For the text-containing cell, return its midpoint in (X, Y) coordinate format. 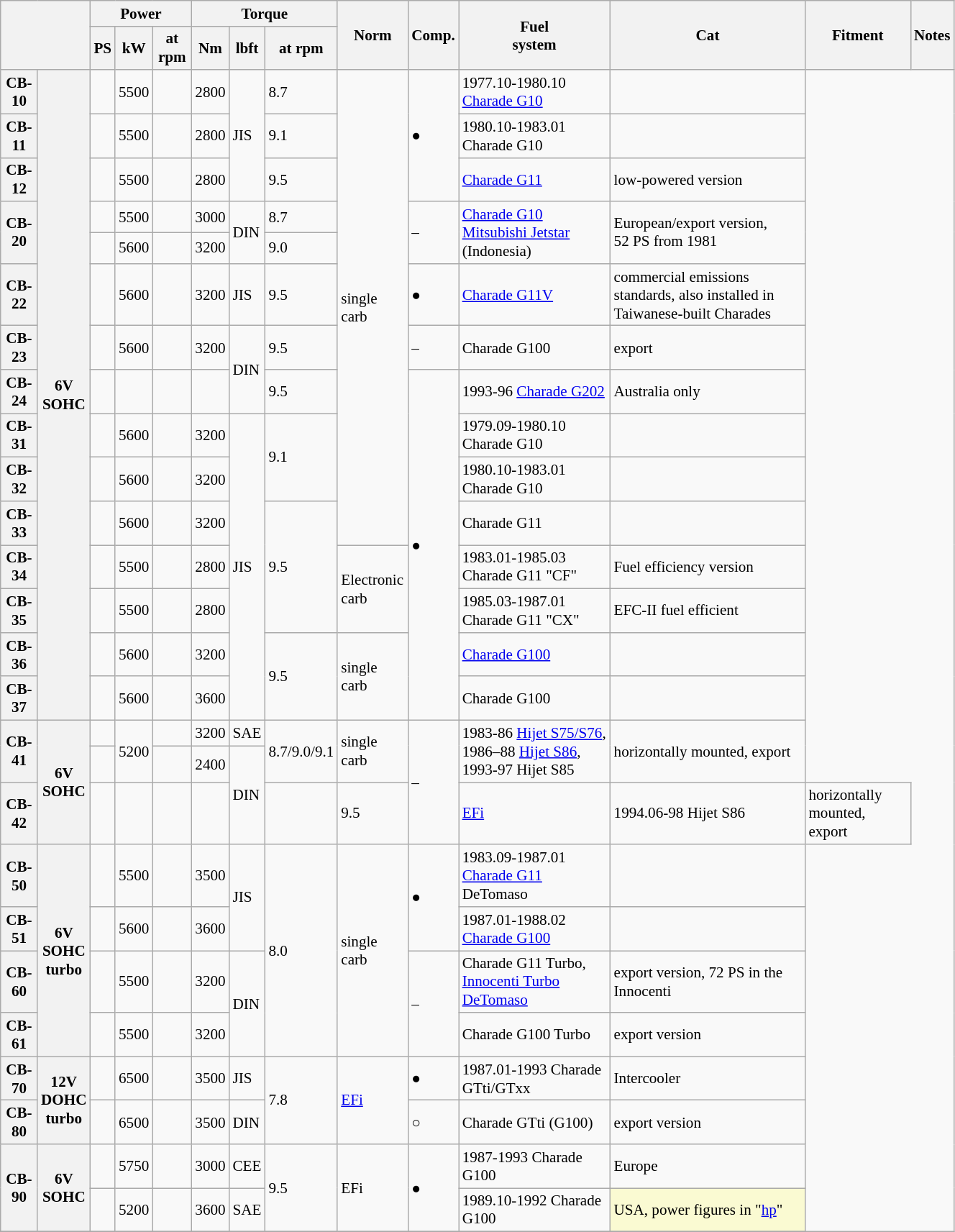
European/export version,52 PS from 1981 (708, 232)
1987.01-1993 Charade GTti/GTxx (535, 1079)
1987-1993 Charade G100 (535, 1167)
Fitment (857, 35)
Fuelsystem (535, 35)
12VDOHCturbo (63, 1100)
1993-96 Charade G202 (535, 391)
Electroniccarb (373, 589)
Australia only (708, 391)
8.0 (301, 951)
CB-11 (19, 135)
CB-37 (19, 698)
1983.09-1987.01 Charade G11 DeTomaso (535, 875)
Norm (373, 35)
lbft (247, 47)
CB-10 (19, 92)
CB-12 (19, 180)
Cat (708, 35)
1977.10-1980.10 Charade G10 (535, 92)
1979.09-1980.10 Charade G10 (535, 436)
1994.06-98 Hijet S86 (708, 813)
1987.01-1988.02 Charade G100 (535, 929)
Charade G11 Turbo, Innocenti Turbo DeTomaso (535, 982)
CB-31 (19, 436)
6VSOHCturbo (63, 951)
CB-61 (19, 1034)
CB-60 (19, 982)
1983-86 Hijet S75/S76, 1986–88 Hijet S86, 1993-97 Hijet S85 (535, 751)
USA, power figures in "hp" (708, 1210)
commercial emissions standards, also installed in Taiwanese-built Charades (708, 294)
low-powered version (708, 180)
Nm (210, 47)
5750 (134, 1167)
CB-41 (19, 751)
CB-36 (19, 654)
CB-90 (19, 1188)
Comp. (433, 35)
2400 (210, 764)
CB-51 (19, 929)
8.7/9.0/9.1 (301, 751)
export version, 72 PS in the Innocenti (708, 982)
CB-22 (19, 294)
CB-70 (19, 1079)
single carb (373, 751)
Charade GTti (G100) (535, 1122)
CB-35 (19, 611)
7.8 (301, 1100)
Charade G100 Turbo (535, 1034)
kW (134, 47)
Intercooler (708, 1079)
Charade G10Mitsubishi Jetstar (Indonesia) (535, 232)
Charade G11V (535, 294)
CB-34 (19, 567)
Europe (708, 1167)
1989.10-1992 Charade G100 (535, 1210)
CB-50 (19, 875)
Notes (932, 35)
PS (102, 47)
Fuel efficiency version (708, 567)
9.0 (301, 247)
CB-20 (19, 232)
export (708, 348)
1983.01-1985.03 Charade G11 "CF" (535, 567)
CB-42 (19, 813)
Torque (265, 13)
CEE (247, 1167)
1985.03-1987.01 Charade G11 "CX" (535, 611)
CB-32 (19, 479)
CB-33 (19, 524)
○ (433, 1122)
EFC-II fuel efficient (708, 611)
CB-24 (19, 391)
Power (141, 13)
CB-23 (19, 348)
CB-80 (19, 1122)
